Scan for the cell matching the given text and deliver its [X, Y] coordinate at center. 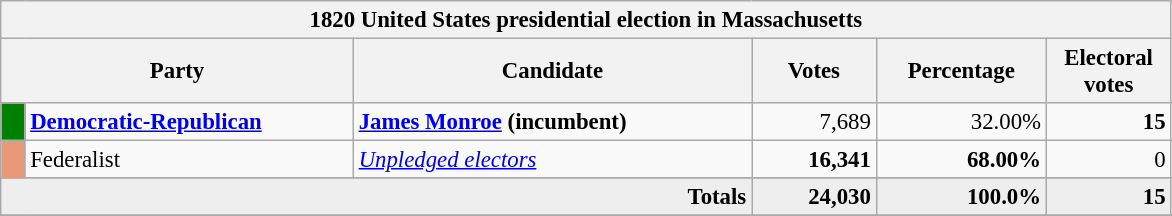
Federalist [189, 160]
Totals [376, 197]
Democratic-Republican [189, 122]
James Monroe (incumbent) [552, 122]
Party [178, 72]
Percentage [961, 72]
24,030 [814, 197]
1820 United States presidential election in Massachusetts [586, 20]
100.0% [961, 197]
32.00% [961, 122]
Candidate [552, 72]
16,341 [814, 160]
7,689 [814, 122]
0 [1108, 160]
Unpledged electors [552, 160]
68.00% [961, 160]
Votes [814, 72]
Electoral votes [1108, 72]
